Determine the [x, y] coordinate at the center of the cell enclosing the given text.  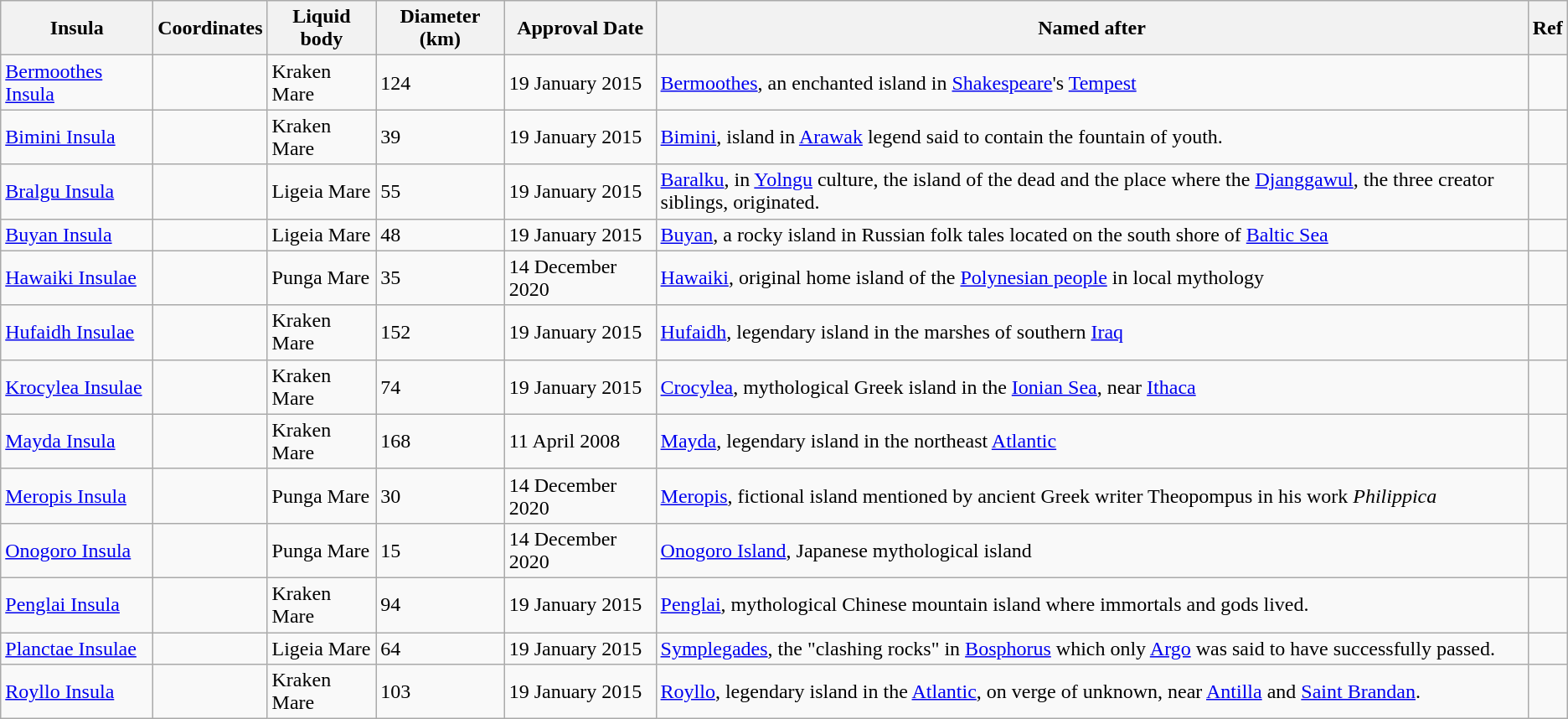
Meropis Insula [77, 496]
Meropis, fictional island mentioned by ancient Greek writer Theopompus in his work Philippica [1092, 496]
Penglai, mythological Chinese mountain island where immortals and gods lived. [1092, 605]
Hawaiki Insulae [77, 278]
Planctae Insulae [77, 648]
48 [441, 235]
Penglai Insula [77, 605]
Hufaidh, legendary island in the marshes of southern Iraq [1092, 332]
11 April 2008 [580, 441]
168 [441, 441]
Royllo, legendary island in the Atlantic, on verge of unknown, near Antilla and Saint Brandan. [1092, 692]
Baralku, in Yolngu culture, the island of the dead and the place where the Djanggawul, the three creator siblings, originated. [1092, 191]
35 [441, 278]
Ref [1548, 28]
74 [441, 387]
94 [441, 605]
Symplegades, the "clashing rocks" in Bosphorus which only Argo was said to have successfully passed. [1092, 648]
Diameter (km) [441, 28]
Buyan, a rocky island in Russian folk tales located on the south shore of Baltic Sea [1092, 235]
15 [441, 550]
Onogoro Insula [77, 550]
64 [441, 648]
Bermoothes Insula [77, 82]
Approval Date [580, 28]
124 [441, 82]
152 [441, 332]
Insula [77, 28]
Crocylea, mythological Greek island in the Ionian Sea, near Ithaca [1092, 387]
Royllo Insula [77, 692]
103 [441, 692]
55 [441, 191]
Liquid body [322, 28]
Bimini Insula [77, 137]
Mayda Insula [77, 441]
Onogoro Island, Japanese mythological island [1092, 550]
Krocylea Insulae [77, 387]
Hawaiki, original home island of the Polynesian people in local mythology [1092, 278]
30 [441, 496]
Named after [1092, 28]
39 [441, 137]
Coordinates [210, 28]
Hufaidh Insulae [77, 332]
Bimini, island in Arawak legend said to contain the fountain of youth. [1092, 137]
Bralgu Insula [77, 191]
Bermoothes, an enchanted island in Shakespeare's Tempest [1092, 82]
Mayda, legendary island in the northeast Atlantic [1092, 441]
Buyan Insula [77, 235]
